Output the (x, y) coordinate of the center of the cell containing the given text.  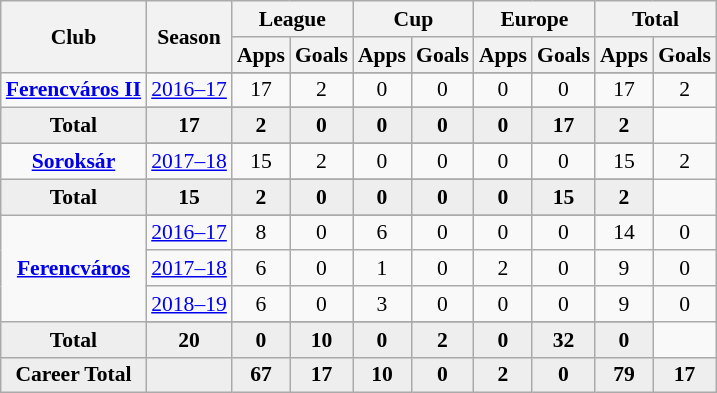
14 (624, 233)
Cup (414, 19)
8 (261, 233)
Ferencváros (74, 268)
Club (74, 36)
1 (382, 269)
Ferencváros II (74, 90)
3 (382, 304)
Career Total (74, 375)
79 (624, 375)
20 (189, 340)
32 (564, 340)
League (292, 19)
Season (189, 36)
Soroksár (74, 162)
2018–19 (189, 304)
Europe (534, 19)
67 (261, 375)
